Return (x, y) of the center of cell containing provided text 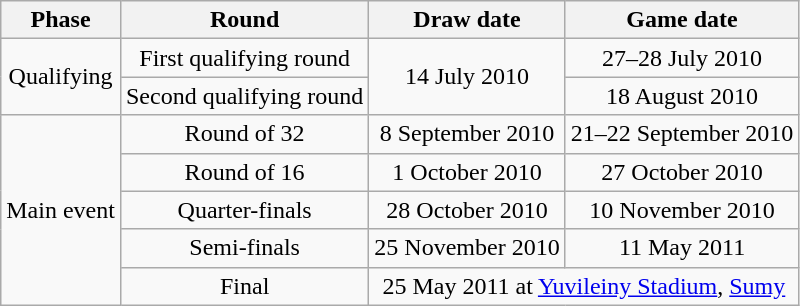
27 October 2010 (682, 172)
21–22 September 2010 (682, 134)
27–28 July 2010 (682, 58)
Round of 16 (244, 172)
28 October 2010 (467, 210)
1 October 2010 (467, 172)
First qualifying round (244, 58)
10 November 2010 (682, 210)
18 August 2010 (682, 96)
Second qualifying round (244, 96)
Round (244, 20)
Game date (682, 20)
Main event (61, 210)
Quarter-finals (244, 210)
Final (244, 286)
Draw date (467, 20)
Phase (61, 20)
25 May 2011 at Yuvileiny Stadium, Sumy (584, 286)
Qualifying (61, 77)
14 July 2010 (467, 77)
Round of 32 (244, 134)
8 September 2010 (467, 134)
25 November 2010 (467, 248)
11 May 2011 (682, 248)
Semi-finals (244, 248)
